Locate the cell with the specified text and output its [x, y] center coordinate. 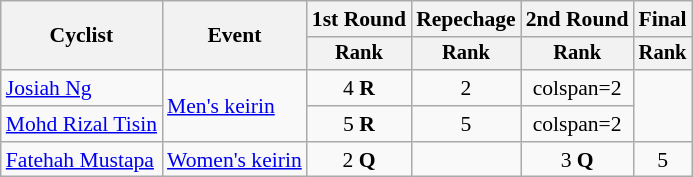
Josiah Ng [82, 88]
Event [234, 36]
Repechage [466, 19]
5 R [359, 124]
4 R [359, 88]
Mohd Rizal Tisin [82, 124]
Final [662, 19]
5 [466, 124]
2nd Round [578, 19]
1st Round [359, 19]
Men's keirin [234, 106]
Cyclist [82, 36]
2 [466, 88]
